From the cell containing the given text, extract its center point as [x, y] coordinate. 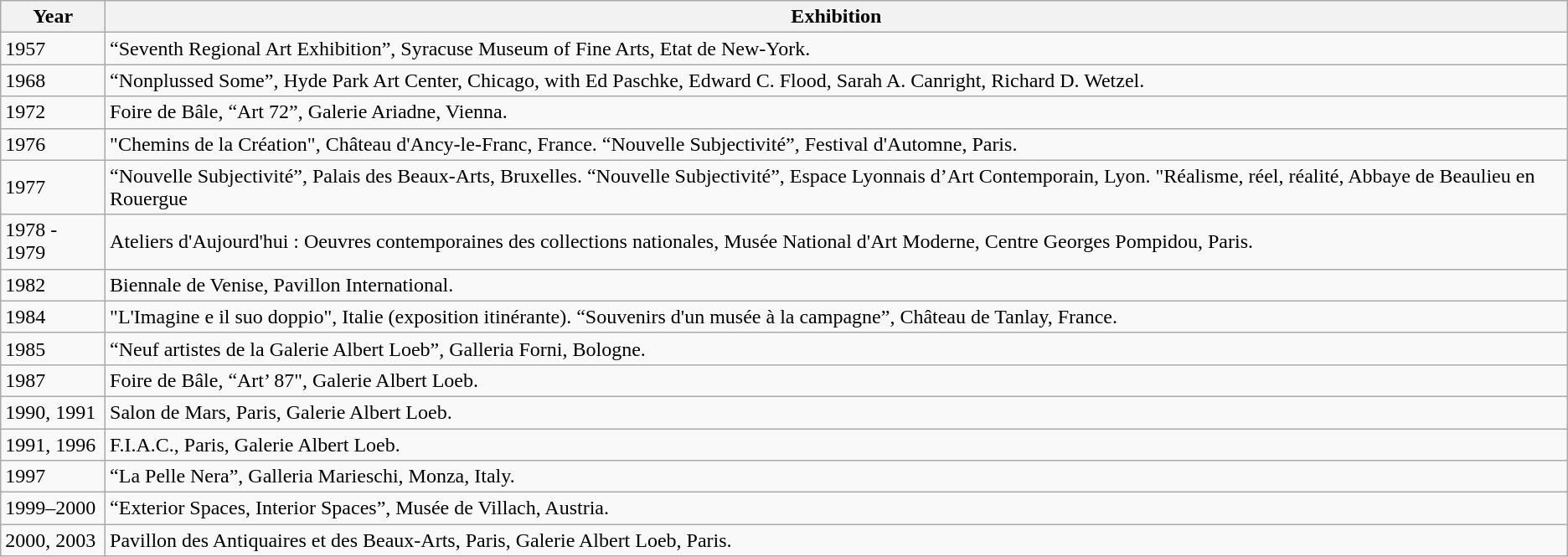
1982 [54, 285]
F.I.A.C., Paris, Galerie Albert Loeb. [837, 445]
"Chemins de la Création", Château d'Ancy-le-Franc, France. “Nouvelle Subjectivité”, Festival d'Automne, Paris. [837, 144]
2000, 2003 [54, 540]
1984 [54, 317]
Salon de Mars, Paris, Galerie Albert Loeb. [837, 412]
Year [54, 17]
Ateliers d'Aujourd'hui : Oeuvres contemporaines des collections nationales, Musée National d'Art Moderne, Centre Georges Pompidou, Paris. [837, 241]
Pavillon des Antiquaires et des Beaux-Arts, Paris, Galerie Albert Loeb, Paris. [837, 540]
Biennale de Venise, Pavillon International. [837, 285]
1976 [54, 144]
1987 [54, 380]
Exhibition [837, 17]
1978 - 1979 [54, 241]
1990, 1991 [54, 412]
1999–2000 [54, 508]
“La Pelle Nera”, Galleria Marieschi, Monza, Italy. [837, 477]
“Seventh Regional Art Exhibition”, Syracuse Museum of Fine Arts, Etat de New-York. [837, 49]
Foire de Bâle, “Art’ 87", Galerie Albert Loeb. [837, 380]
1968 [54, 80]
1997 [54, 477]
1957 [54, 49]
1977 [54, 188]
1972 [54, 112]
“Nonplussed Some”, Hyde Park Art Center, Chicago, with Ed Paschke, Edward C. Flood, Sarah A. Canright, Richard D. Wetzel. [837, 80]
“Neuf artistes de la Galerie Albert Loeb”, Galleria Forni, Bologne. [837, 348]
1991, 1996 [54, 445]
"L'Imagine e il suo doppio", Italie (exposition itinérante). “Souvenirs d'un musée à la campagne”, Château de Tanlay, France. [837, 317]
1985 [54, 348]
“Exterior Spaces, Interior Spaces”, Musée de Villach, Austria. [837, 508]
Foire de Bâle, “Art 72”, Galerie Ariadne, Vienna. [837, 112]
